Capture the cell that displays the provided text and extract its [X, Y] central coordinate. 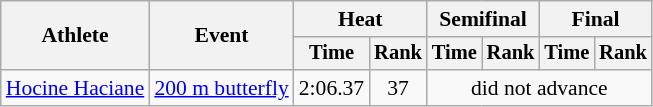
37 [398, 88]
did not advance [540, 88]
Athlete [76, 36]
2:06.37 [332, 88]
Hocine Haciane [76, 88]
Heat [360, 19]
Final [595, 19]
Event [221, 36]
200 m butterfly [221, 88]
Semifinal [483, 19]
